Determine the [x, y] coordinate at the center of the cell enclosing the given text.  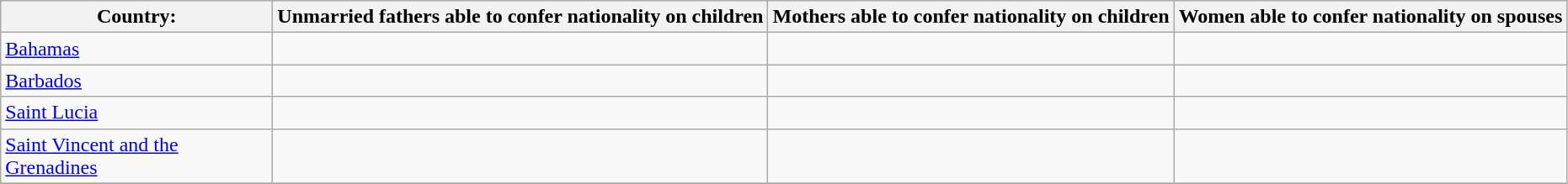
Unmarried fathers able to confer nationality on children [520, 17]
Saint Vincent and the Grenadines [136, 156]
Mothers able to confer nationality on children [971, 17]
Country: [136, 17]
Saint Lucia [136, 113]
Barbados [136, 81]
Women able to confer nationality on spouses [1371, 17]
Bahamas [136, 49]
